Provide the [x, y] coordinate of the cell's center where the given text is located.  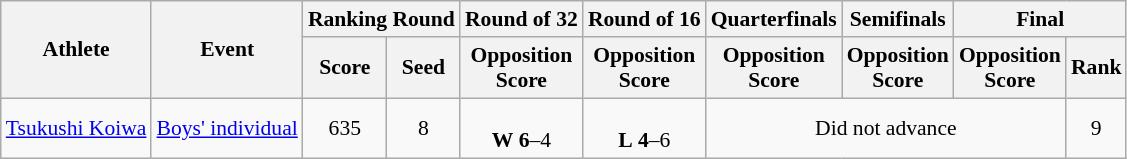
Semifinals [898, 19]
Tsukushi Koiwa [76, 128]
Athlete [76, 50]
Seed [424, 68]
L 4–6 [644, 128]
635 [345, 128]
Quarterfinals [774, 19]
Ranking Round [382, 19]
W 6–4 [522, 128]
9 [1096, 128]
Did not advance [886, 128]
Event [226, 50]
Final [1040, 19]
Round of 32 [522, 19]
Round of 16 [644, 19]
Boys' individual [226, 128]
Score [345, 68]
Rank [1096, 68]
8 [424, 128]
